Provide the (x, y) coordinate of the cell's center where the given text is located.  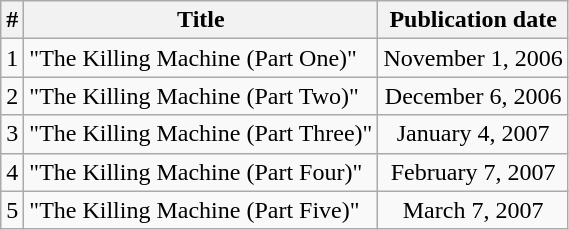
4 (12, 172)
"The Killing Machine (Part Five)" (201, 210)
Publication date (473, 20)
Title (201, 20)
5 (12, 210)
"The Killing Machine (Part One)" (201, 58)
March 7, 2007 (473, 210)
January 4, 2007 (473, 134)
1 (12, 58)
"The Killing Machine (Part Three)" (201, 134)
November 1, 2006 (473, 58)
December 6, 2006 (473, 96)
# (12, 20)
"The Killing Machine (Part Four)" (201, 172)
2 (12, 96)
"The Killing Machine (Part Two)" (201, 96)
3 (12, 134)
February 7, 2007 (473, 172)
